Locate the cell with the specified text and output its (x, y) center coordinate. 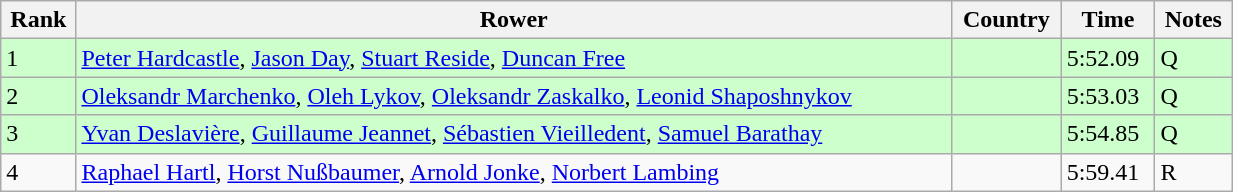
Time (1108, 20)
5:59.41 (1108, 172)
R (1194, 172)
5:54.85 (1108, 134)
1 (38, 58)
Raphael Hartl, Horst Nußbaumer, Arnold Jonke, Norbert Lambing (514, 172)
Country (1007, 20)
Peter Hardcastle, Jason Day, Stuart Reside, Duncan Free (514, 58)
Oleksandr Marchenko, Oleh Lykov, Oleksandr Zaskalko, Leonid Shaposhnykov (514, 96)
5:52.09 (1108, 58)
Notes (1194, 20)
2 (38, 96)
4 (38, 172)
Rank (38, 20)
3 (38, 134)
Yvan Deslavière, Guillaume Jeannet, Sébastien Vieilledent, Samuel Barathay (514, 134)
5:53.03 (1108, 96)
Rower (514, 20)
